Find where the given text appears and provide that cell's center as (x, y) coordinate. 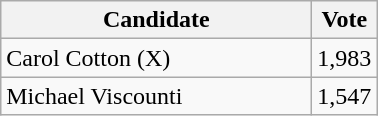
Carol Cotton (X) (156, 58)
Michael Viscounti (156, 96)
1,983 (344, 58)
Candidate (156, 20)
Vote (344, 20)
1,547 (344, 96)
